From the cell containing the given text, extract its center point as (x, y) coordinate. 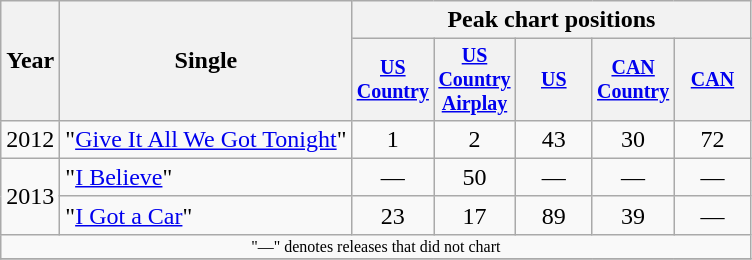
CAN Country (633, 80)
1 (393, 139)
Year (30, 61)
2 (475, 139)
"I Believe" (206, 177)
43 (554, 139)
"—" denotes releases that did not chart (376, 246)
30 (633, 139)
"Give It All We Got Tonight" (206, 139)
Peak chart positions (552, 20)
50 (475, 177)
CAN (712, 80)
72 (712, 139)
17 (475, 215)
US (554, 80)
2013 (30, 196)
23 (393, 215)
39 (633, 215)
"I Got a Car" (206, 215)
2012 (30, 139)
Single (206, 61)
US Country (393, 80)
89 (554, 215)
US Country Airplay (475, 80)
